Capture the cell that displays the provided text and extract its (x, y) central coordinate. 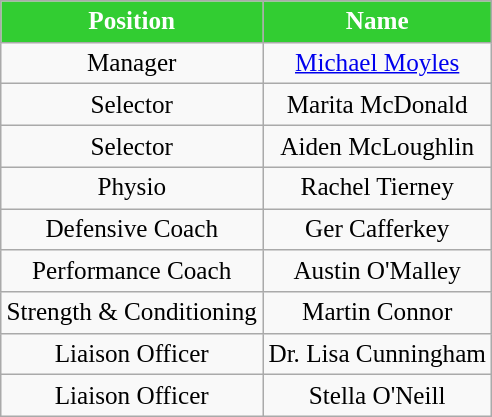
Michael Moyles (378, 63)
Performance Coach (132, 271)
Martin Connor (378, 313)
Marita McDonald (378, 105)
Dr. Lisa Cunningham (378, 354)
Position (132, 22)
Aiden McLoughlin (378, 146)
Manager (132, 63)
Ger Cafferkey (378, 229)
Strength & Conditioning (132, 313)
Stella O'Neill (378, 396)
Rachel Tierney (378, 188)
Austin O'Malley (378, 271)
Name (378, 22)
Defensive Coach (132, 229)
Physio (132, 188)
